Find where the given text appears and provide that cell's center as [x, y] coordinate. 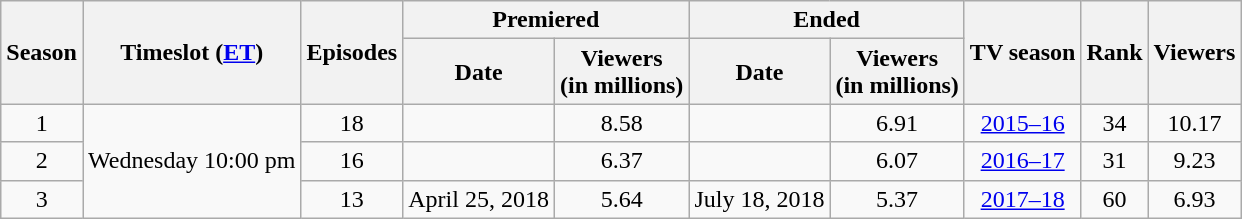
60 [1114, 199]
Ended [826, 20]
Wednesday 10:00 pm [191, 161]
6.93 [1194, 199]
6.91 [897, 123]
10.17 [1194, 123]
1 [42, 123]
Timeslot (ET) [191, 52]
5.64 [621, 199]
13 [352, 199]
Rank [1114, 52]
6.37 [621, 161]
July 18, 2018 [760, 199]
6.07 [897, 161]
9.23 [1194, 161]
18 [352, 123]
8.58 [621, 123]
2 [42, 161]
5.37 [897, 199]
Premiered [546, 20]
Season [42, 52]
Viewers [1194, 52]
2016–17 [1022, 161]
3 [42, 199]
2017–18 [1022, 199]
31 [1114, 161]
Episodes [352, 52]
April 25, 2018 [479, 199]
TV season [1022, 52]
2015–16 [1022, 123]
34 [1114, 123]
16 [352, 161]
